Find where the given text appears and provide that cell's center as [x, y] coordinate. 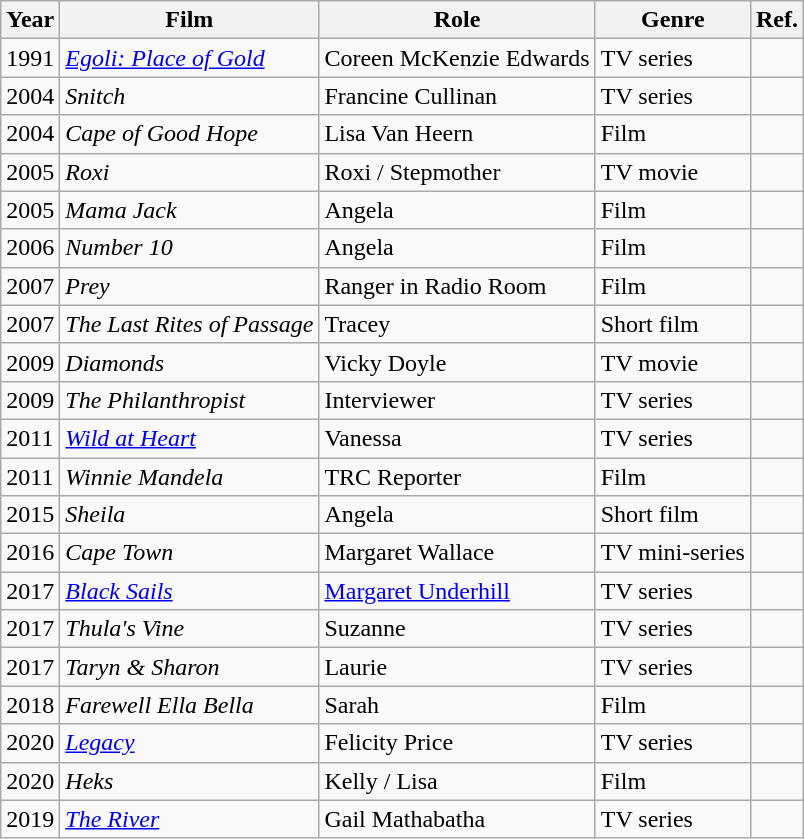
Diamonds [190, 362]
Roxi [190, 172]
Laurie [457, 667]
Roxi / Stepmother [457, 172]
Winnie Mandela [190, 477]
Black Sails [190, 591]
2006 [30, 248]
Coreen McKenzie Edwards [457, 58]
Sarah [457, 705]
The River [190, 819]
Margaret Wallace [457, 553]
2018 [30, 705]
The Last Rites of Passage [190, 324]
Interviewer [457, 400]
Cape Town [190, 553]
Gail Mathabatha [457, 819]
Tracey [457, 324]
The Philanthropist [190, 400]
Francine Cullinan [457, 96]
Snitch [190, 96]
Heks [190, 781]
TV mini-series [672, 553]
Ref. [776, 20]
TRC Reporter [457, 477]
Genre [672, 20]
Margaret Underhill [457, 591]
2019 [30, 819]
Cape of Good Hope [190, 134]
Ranger in Radio Room [457, 286]
Mama Jack [190, 210]
2015 [30, 515]
Taryn & Sharon [190, 667]
Year [30, 20]
Felicity Price [457, 743]
Role [457, 20]
Prey [190, 286]
Lisa Van Heern [457, 134]
2016 [30, 553]
Wild at Heart [190, 438]
Legacy [190, 743]
Vanessa [457, 438]
Vicky Doyle [457, 362]
Suzanne [457, 629]
Number 10 [190, 248]
Sheila [190, 515]
Kelly / Lisa [457, 781]
Thula's Vine [190, 629]
1991 [30, 58]
Egoli: Place of Gold [190, 58]
Farewell Ella Bella [190, 705]
